Output the [x, y] coordinate of the center of the cell containing the given text.  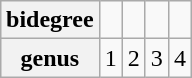
4 [180, 58]
3 [156, 58]
1 [110, 58]
2 [134, 58]
bidegree [50, 20]
genus [50, 58]
